Capture the cell that displays the provided text and extract its (x, y) central coordinate. 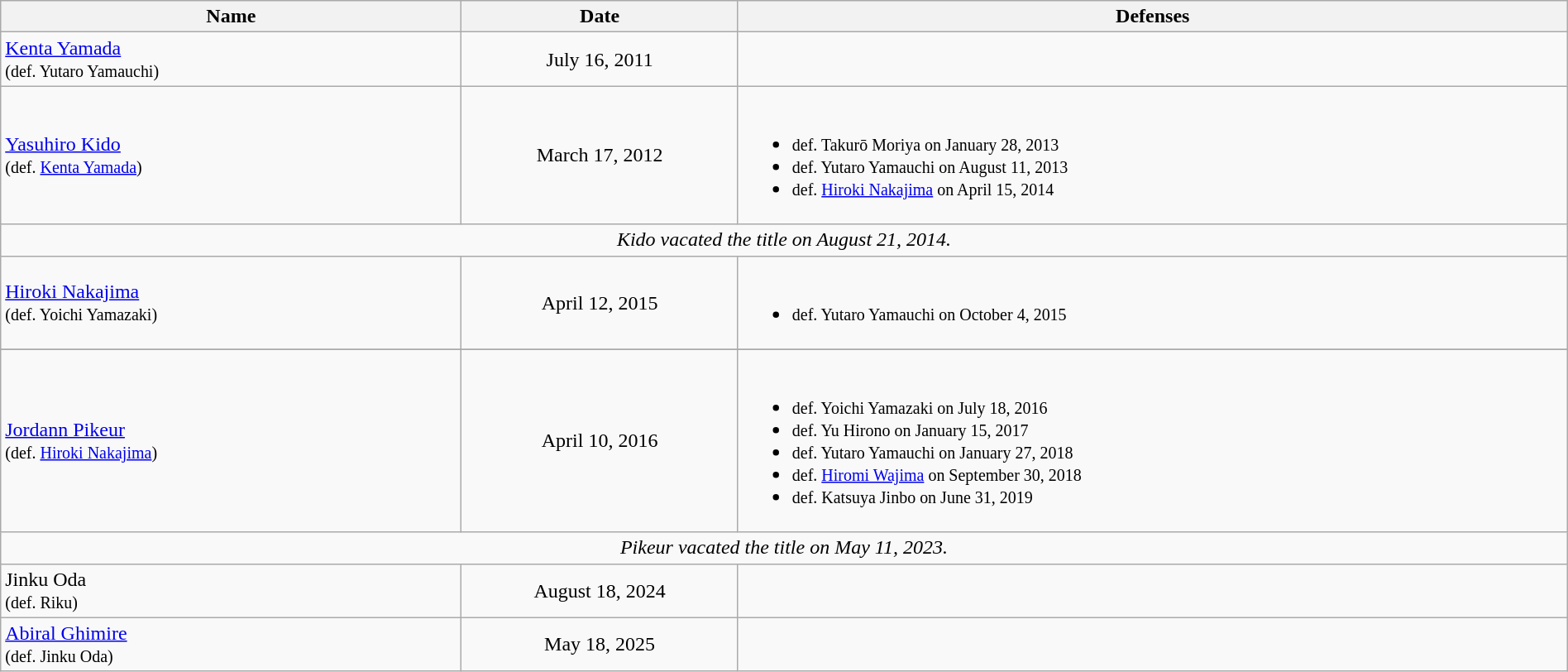
Kido vacated the title on August 21, 2014. (784, 240)
Kenta Yamada (def. Yutaro Yamauchi) (232, 60)
July 16, 2011 (600, 60)
April 12, 2015 (600, 303)
March 17, 2012 (600, 156)
Defenses (1153, 17)
def. Takurō Moriya on January 28, 2013def. Yutaro Yamauchi on August 11, 2013def. Hiroki Nakajima on April 15, 2014 (1153, 156)
Yasuhiro Kido (def. Kenta Yamada) (232, 156)
Jinku Oda (def. Riku) (232, 591)
August 18, 2024 (600, 591)
April 10, 2016 (600, 440)
Pikeur vacated the title on May 11, 2023. (784, 548)
May 18, 2025 (600, 644)
def. Yutaro Yamauchi on October 4, 2015 (1153, 303)
Name (232, 17)
Abiral Ghimire (def. Jinku Oda) (232, 644)
Date (600, 17)
Hiroki Nakajima (def. Yoichi Yamazaki) (232, 303)
Jordann Pikeur (def. Hiroki Nakajima) (232, 440)
